Capture the cell that displays the provided text and extract its (X, Y) central coordinate. 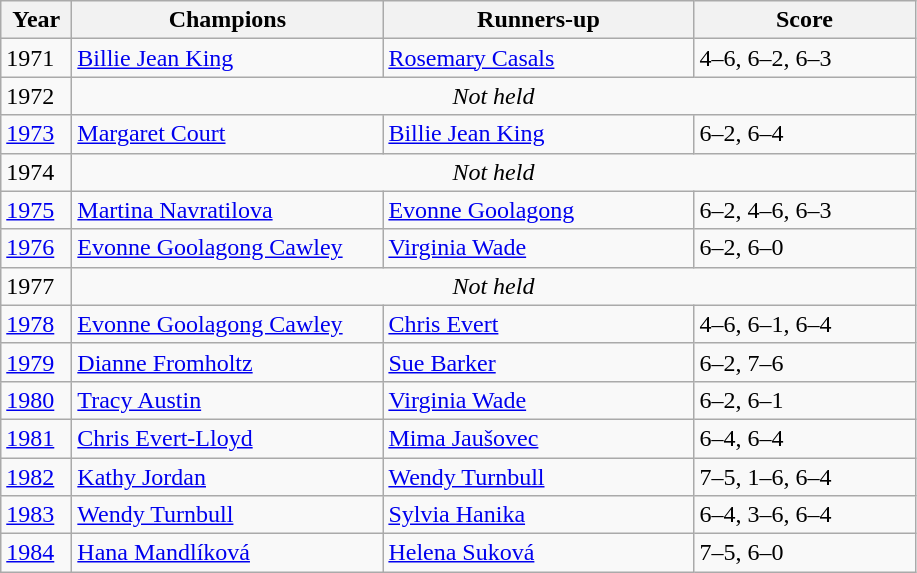
Year (36, 20)
7–5, 1–6, 6–4 (804, 477)
6–4, 3–6, 6–4 (804, 515)
6–4, 6–4 (804, 438)
6–2, 6–1 (804, 400)
Hana Mandlíková (228, 553)
6–2, 6–0 (804, 248)
Sylvia Hanika (538, 515)
Dianne Fromholtz (228, 362)
Martina Navratilova (228, 210)
1972 (36, 96)
Mima Jaušovec (538, 438)
1975 (36, 210)
7–5, 6–0 (804, 553)
1974 (36, 172)
Chris Evert-Lloyd (228, 438)
1982 (36, 477)
1977 (36, 286)
1971 (36, 58)
1983 (36, 515)
4–6, 6–2, 6–3 (804, 58)
Evonne Goolagong (538, 210)
1979 (36, 362)
1981 (36, 438)
1978 (36, 324)
6–2, 7–6 (804, 362)
1984 (36, 553)
1976 (36, 248)
Sue Barker (538, 362)
Runners-up (538, 20)
1980 (36, 400)
4–6, 6–1, 6–4 (804, 324)
Kathy Jordan (228, 477)
Helena Suková (538, 553)
Tracy Austin (228, 400)
6–2, 4–6, 6–3 (804, 210)
Score (804, 20)
Chris Evert (538, 324)
6–2, 6–4 (804, 134)
Margaret Court (228, 134)
1973 (36, 134)
Rosemary Casals (538, 58)
Champions (228, 20)
